Return the [x, y] coordinate for the center point of the cell that contains the specified text.  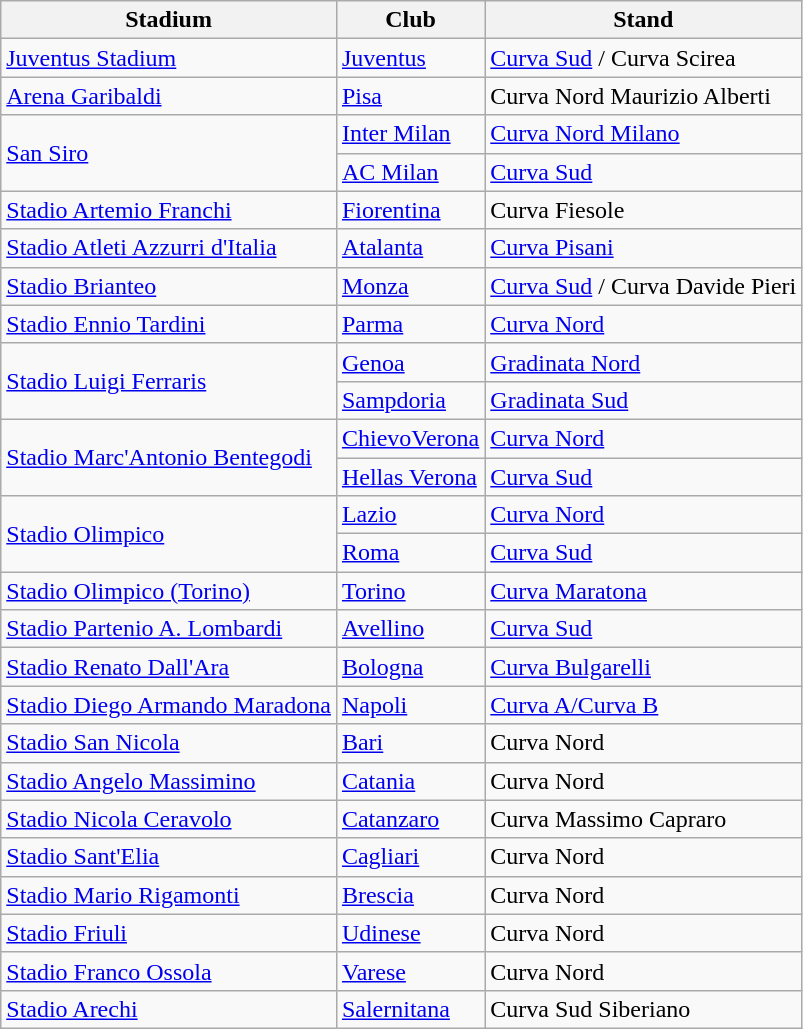
Stadio Sant'Elia [169, 857]
Avellino [410, 629]
Stadio Partenio A. Lombardi [169, 629]
Stadio Diego Armando Maradona [169, 705]
Stadium [169, 20]
Varese [410, 971]
Monza [410, 286]
Sampdoria [410, 400]
Stadio Olimpico (Torino) [169, 591]
Pisa [410, 96]
Curva Fiesole [644, 210]
Bologna [410, 667]
Curva A/Curva B [644, 705]
Stadio Brianteo [169, 286]
Stand [644, 20]
Lazio [410, 515]
Curva Massimo Capraro [644, 819]
Parma [410, 324]
Curva Sud / Curva Davide Pieri [644, 286]
Roma [410, 553]
AC Milan [410, 172]
Curva Pisani [644, 248]
Udinese [410, 933]
Gradinata Nord [644, 362]
Catania [410, 781]
San Siro [169, 153]
Stadio Arechi [169, 1009]
Stadio Renato Dall'Ara [169, 667]
Brescia [410, 895]
Fiorentina [410, 210]
Genoa [410, 362]
Napoli [410, 705]
Curva Bulgarelli [644, 667]
Curva Nord Maurizio Alberti [644, 96]
Club [410, 20]
Catanzaro [410, 819]
Inter Milan [410, 134]
Hellas Verona [410, 477]
Stadio San Nicola [169, 743]
Stadio Luigi Ferraris [169, 381]
Stadio Olimpico [169, 534]
Curva Maratona [644, 591]
Juventus Stadium [169, 58]
Stadio Franco Ossola [169, 971]
Gradinata Sud [644, 400]
Bari [410, 743]
Stadio Marc'Antonio Bentegodi [169, 457]
Atalanta [410, 248]
Arena Garibaldi [169, 96]
Curva Nord Milano [644, 134]
Stadio Nicola Ceravolo [169, 819]
ChievoVerona [410, 438]
Curva Sud Siberiano [644, 1009]
Stadio Ennio Tardini [169, 324]
Curva Sud / Curva Scirea [644, 58]
Cagliari [410, 857]
Stadio Mario Rigamonti [169, 895]
Salernitana [410, 1009]
Stadio Atleti Azzurri d'Italia [169, 248]
Stadio Angelo Massimino [169, 781]
Stadio Friuli [169, 933]
Stadio Artemio Franchi [169, 210]
Torino [410, 591]
Juventus [410, 58]
